Locate the cell with the specified text and output its (X, Y) center coordinate. 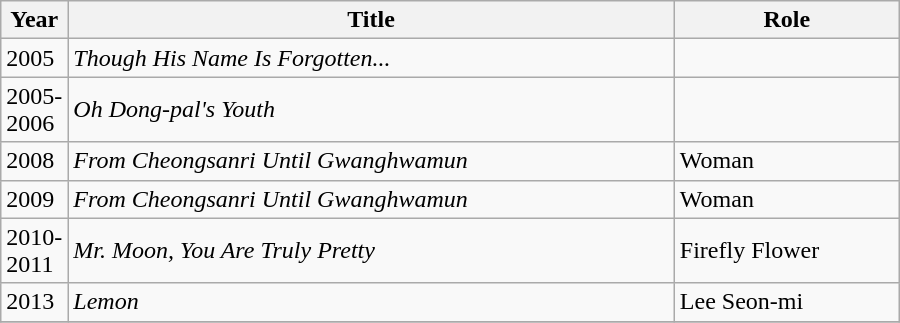
2008 (34, 161)
Year (34, 20)
2005-2006 (34, 110)
2005 (34, 58)
Oh Dong-pal's Youth (372, 110)
Title (372, 20)
Lee Seon-mi (786, 302)
Though His Name Is Forgotten... (372, 58)
Firefly Flower (786, 250)
Role (786, 20)
2010-2011 (34, 250)
Mr. Moon, You Are Truly Pretty (372, 250)
2009 (34, 199)
2013 (34, 302)
Lemon (372, 302)
